Scan for the cell matching the given text and deliver its (X, Y) coordinate at center. 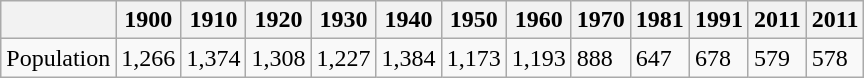
1920 (278, 20)
888 (600, 58)
1910 (214, 20)
647 (660, 58)
1991 (718, 20)
578 (835, 58)
1970 (600, 20)
1,308 (278, 58)
1,266 (148, 58)
1950 (474, 20)
1930 (344, 20)
1,374 (214, 58)
678 (718, 58)
1,227 (344, 58)
1,173 (474, 58)
1,193 (538, 58)
1900 (148, 20)
1960 (538, 20)
579 (777, 58)
1,384 (408, 58)
1940 (408, 20)
Population (58, 58)
1981 (660, 20)
